Output the (X, Y) coordinate of the center of the cell containing the given text.  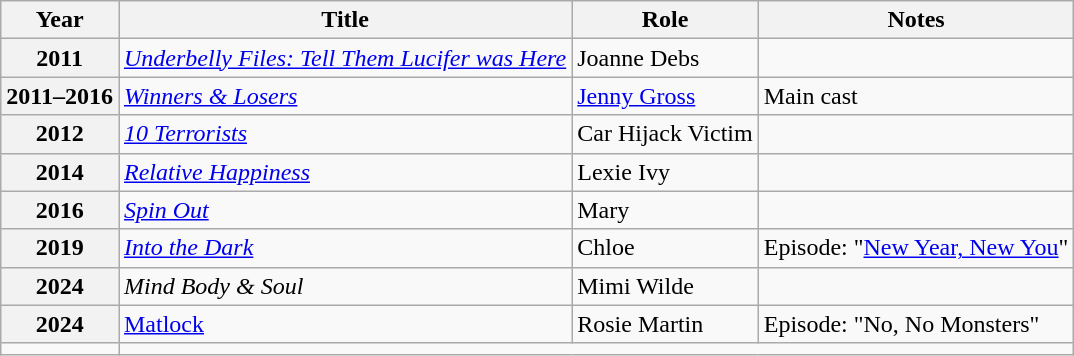
2011 (60, 58)
Relative Happiness (344, 172)
Into the Dark (344, 248)
Lexie Ivy (665, 172)
Notes (916, 20)
Spin Out (344, 210)
2012 (60, 134)
2019 (60, 248)
10 Terrorists (344, 134)
Episode: "No, No Monsters" (916, 324)
2014 (60, 172)
Year (60, 20)
Matlock (344, 324)
Mimi Wilde (665, 286)
2011–2016 (60, 96)
Main cast (916, 96)
Joanne Debs (665, 58)
2016 (60, 210)
Role (665, 20)
Title (344, 20)
Mary (665, 210)
Episode: "New Year, New You" (916, 248)
Winners & Losers (344, 96)
Mind Body & Soul (344, 286)
Car Hijack Victim (665, 134)
Underbelly Files: Tell Them Lucifer was Here (344, 58)
Chloe (665, 248)
Jenny Gross (665, 96)
Rosie Martin (665, 324)
